From the cell containing the given text, extract its center point as [X, Y] coordinate. 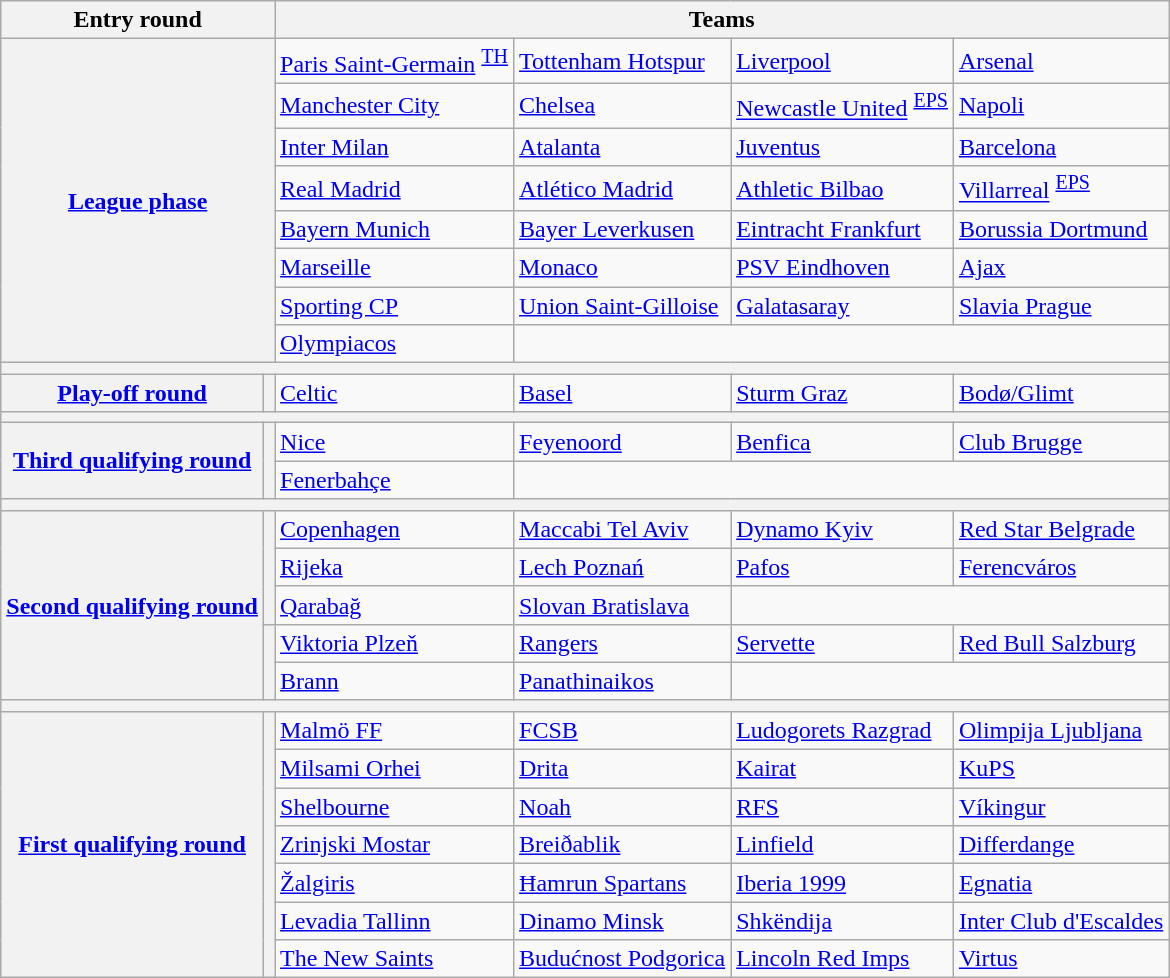
Inter Club d'Escaldes [1060, 921]
Atalanta [622, 147]
Linfield [842, 845]
Iberia 1999 [842, 883]
Ferencváros [1060, 567]
Shelbourne [394, 807]
Egnatia [1060, 883]
Levadia Tallinn [394, 921]
Malmö FF [394, 731]
Viktoria Plzeň [394, 643]
Zrinjski Mostar [394, 845]
Red Bull Salzburg [1060, 643]
Lech Poznań [622, 567]
Celtic [394, 393]
Rijeka [394, 567]
Second qualifying round [132, 605]
Juventus [842, 147]
FCSB [622, 731]
Panathinaikos [622, 681]
Slavia Prague [1060, 306]
League phase [138, 201]
KuPS [1060, 769]
Basel [622, 393]
Servette [842, 643]
Eintracht Frankfurt [842, 230]
Maccabi Tel Aviv [622, 529]
Olympiacos [394, 344]
Drita [622, 769]
Budućnost Podgorica [622, 959]
Nice [394, 442]
Barcelona [1060, 147]
Sporting CP [394, 306]
Breiðablik [622, 845]
RFS [842, 807]
Copenhagen [394, 529]
Ludogorets Razgrad [842, 731]
Inter Milan [394, 147]
Ajax [1060, 268]
Newcastle United EPS [842, 106]
Bayern Munich [394, 230]
Liverpool [842, 62]
Noah [622, 807]
Marseille [394, 268]
Manchester City [394, 106]
Entry round [138, 20]
Shkëndija [842, 921]
Virtus [1060, 959]
Bayer Leverkusen [622, 230]
Bodø/Glimt [1060, 393]
Napoli [1060, 106]
Lincoln Red Imps [842, 959]
Fenerbahçe [394, 480]
Chelsea [622, 106]
Real Madrid [394, 188]
Žalgiris [394, 883]
Club Brugge [1060, 442]
Play-off round [132, 393]
Atlético Madrid [622, 188]
Red Star Belgrade [1060, 529]
Víkingur [1060, 807]
Qarabağ [394, 605]
Galatasaray [842, 306]
Paris Saint-Germain TH [394, 62]
Slovan Bratislava [622, 605]
The New Saints [394, 959]
First qualifying round [132, 845]
Rangers [622, 643]
Ħamrun Spartans [622, 883]
Differdange [1060, 845]
Monaco [622, 268]
Tottenham Hotspur [622, 62]
Borussia Dortmund [1060, 230]
Dinamo Minsk [622, 921]
Arsenal [1060, 62]
Brann [394, 681]
Athletic Bilbao [842, 188]
Dynamo Kyiv [842, 529]
Benfica [842, 442]
PSV Eindhoven [842, 268]
Feyenoord [622, 442]
Teams [722, 20]
Union Saint-Gilloise [622, 306]
Third qualifying round [132, 461]
Kairat [842, 769]
Villarreal EPS [1060, 188]
Sturm Graz [842, 393]
Olimpija Ljubljana [1060, 731]
Pafos [842, 567]
Milsami Orhei [394, 769]
